Return (X, Y) of the center of cell containing provided text 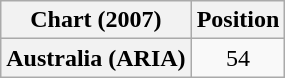
Australia (ARIA) (96, 58)
54 (238, 58)
Position (238, 20)
Chart (2007) (96, 20)
